Provide the [x, y] coordinate of the cell's center where the given text is located.  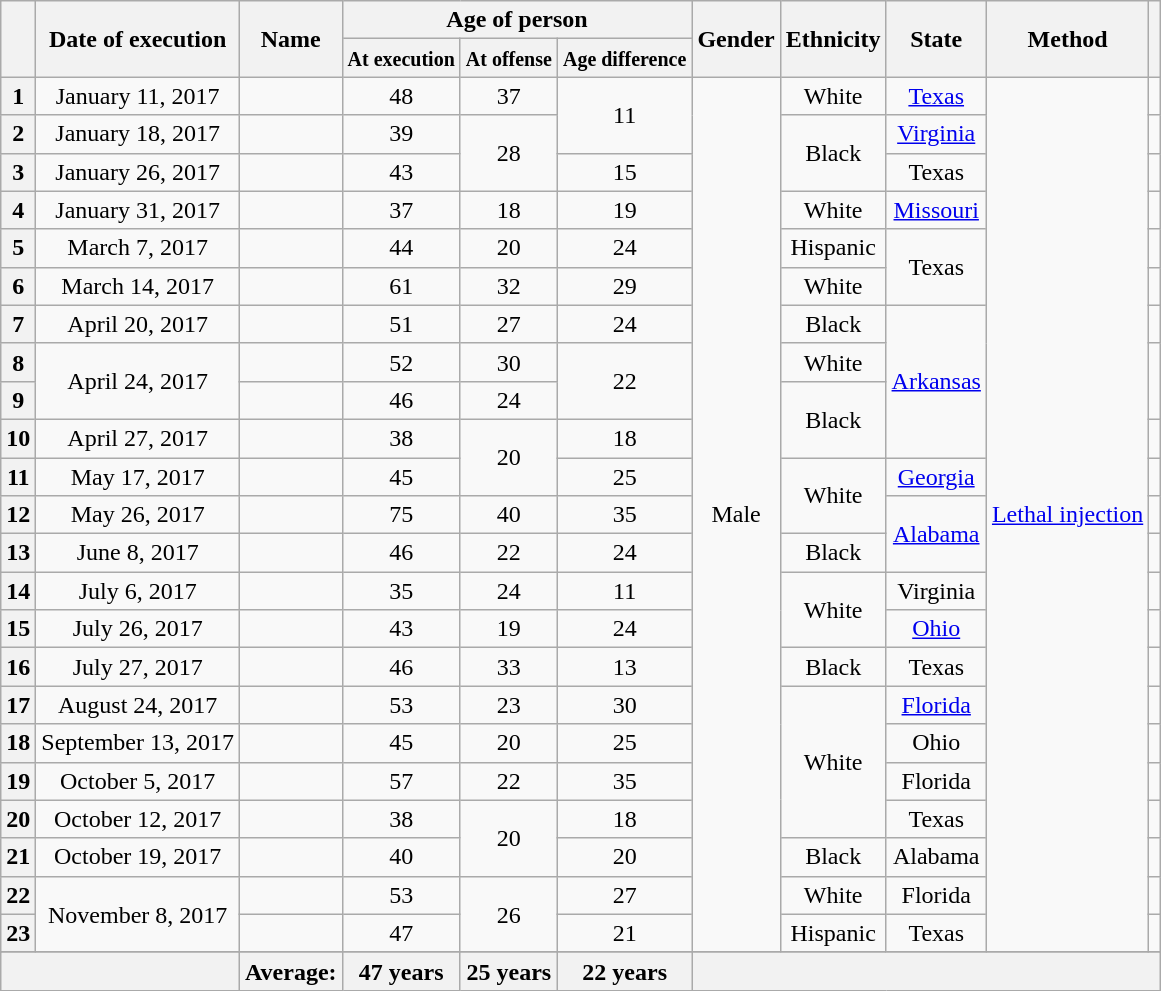
Ethnicity [833, 39]
April 20, 2017 [138, 324]
57 [401, 781]
51 [401, 324]
75 [401, 515]
14 [18, 591]
At offense [508, 58]
October 19, 2017 [138, 857]
Date of execution [138, 39]
October 5, 2017 [138, 781]
Lethal injection [1067, 514]
Name [292, 39]
25 years [508, 971]
2 [18, 134]
Missouri [936, 210]
June 8, 2017 [138, 553]
Age of person [517, 20]
5 [18, 248]
Arkansas [936, 381]
7 [18, 324]
January 11, 2017 [138, 96]
Age difference [624, 58]
July 27, 2017 [138, 667]
Method [1067, 39]
61 [401, 286]
26 [508, 914]
January 31, 2017 [138, 210]
Male [736, 514]
State [936, 39]
January 26, 2017 [138, 172]
July 6, 2017 [138, 591]
April 24, 2017 [138, 381]
May 26, 2017 [138, 515]
16 [18, 667]
8 [18, 362]
39 [401, 134]
March 7, 2017 [138, 248]
12 [18, 515]
Georgia [936, 477]
10 [18, 438]
48 [401, 96]
Gender [736, 39]
28 [508, 153]
July 26, 2017 [138, 629]
9 [18, 400]
1 [18, 96]
3 [18, 172]
29 [624, 286]
32 [508, 286]
January 18, 2017 [138, 134]
April 27, 2017 [138, 438]
Average: [292, 971]
47 [401, 933]
52 [401, 362]
33 [508, 667]
6 [18, 286]
47 years [401, 971]
4 [18, 210]
October 12, 2017 [138, 819]
17 [18, 705]
May 17, 2017 [138, 477]
44 [401, 248]
November 8, 2017 [138, 914]
22 years [624, 971]
At execution [401, 58]
March 14, 2017 [138, 286]
August 24, 2017 [138, 705]
September 13, 2017 [138, 743]
